Pinpoint the cell where the given text exists, returning its [X, Y] midpoint coordinate. 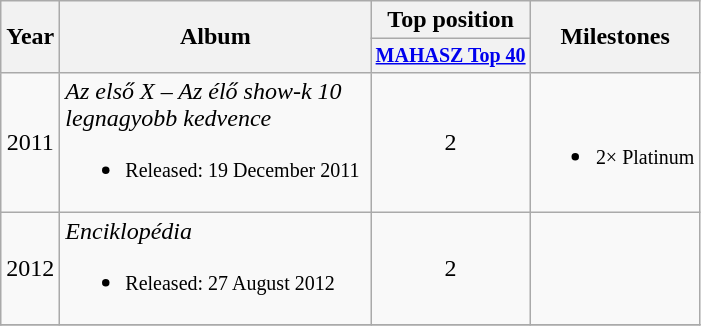
Top position [450, 20]
Milestones [615, 37]
Album [216, 37]
EnciklopédiaReleased: 27 August 2012 [216, 268]
2012 [30, 268]
MAHASZ Top 40 [450, 56]
Year [30, 37]
Az első X – Az élő show-k 10 legnagyobb kedvenceReleased: 19 December 2011 [216, 142]
2× Platinum [615, 142]
2011 [30, 142]
